Scan for the cell matching the given text and deliver its (X, Y) coordinate at center. 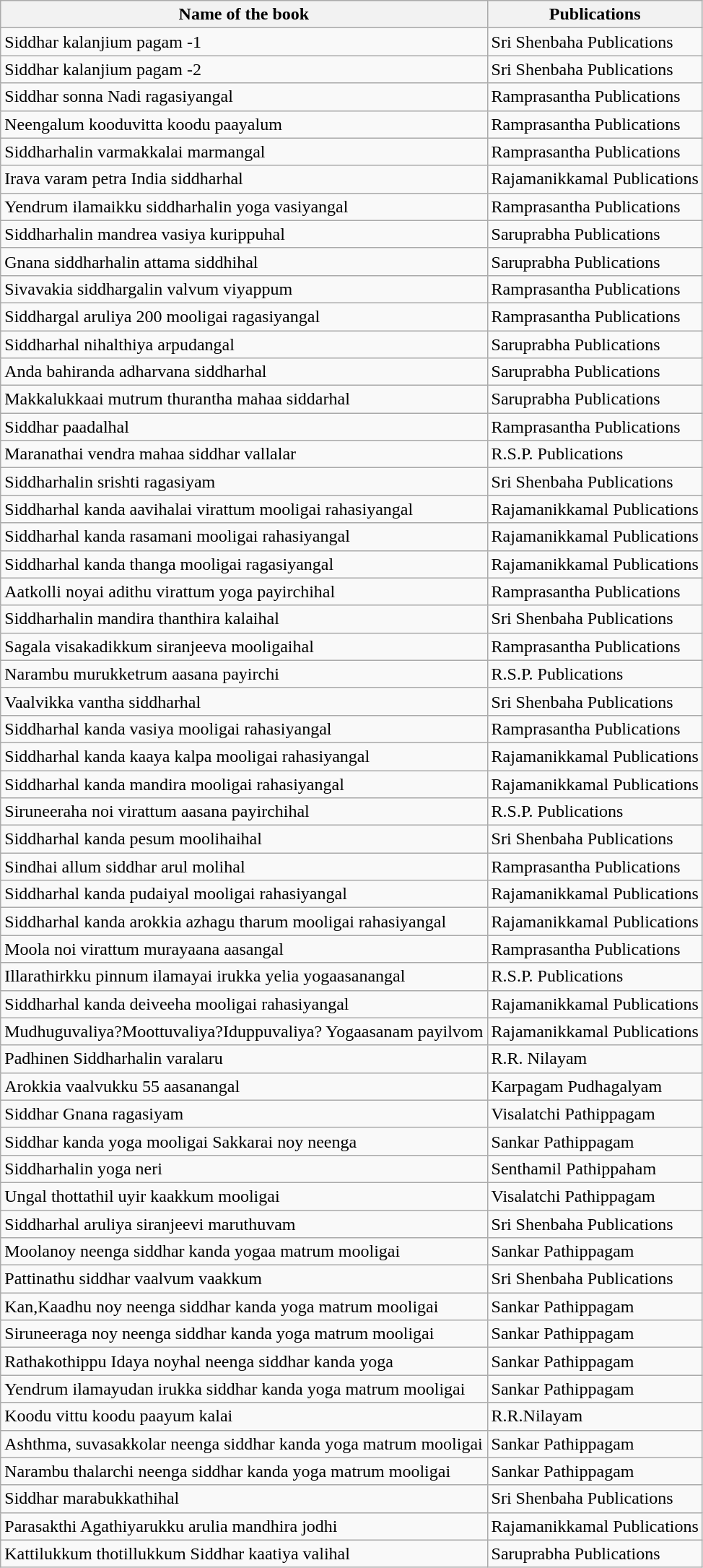
Siddharhalin yoga neri (244, 1169)
Siddharhal kanda rasamani mooligai rahasiyangal (244, 537)
Koodu vittu koodu paayum kalai (244, 1416)
Siddhar marabukkathihal (244, 1499)
Siddharhal kanda arokkia azhagu tharum mooligai rahasiyangal (244, 922)
Siddharhalin srishti ragasiyam (244, 482)
Yendrum ilamaikku siddharhalin yoga vasiyangal (244, 207)
Siddharhalin varmakkalai marmangal (244, 152)
Moolanoy neenga siddhar kanda yogaa matrum mooligai (244, 1252)
Neengalum kooduvitta koodu paayalum (244, 124)
Makkalukkaai mutrum thurantha mahaa siddarhal (244, 399)
Siddhar kalanjium pagam -1 (244, 42)
Siddharhalin mandira thanthira kalaihal (244, 619)
Siddharhal nihalthiya arpudangal (244, 345)
Siddharhal aruliya siranjeevi maruthuvam (244, 1224)
Parasakthi Agathiyarukku arulia mandhira jodhi (244, 1526)
Karpagam Pudhagalyam (595, 1086)
Moola noi virattum murayaana aasangal (244, 949)
Siddharhal kanda mandira mooligai rahasiyangal (244, 784)
Narambu thalarchi neenga siddhar kanda yoga matrum mooligai (244, 1471)
Siddharhal kanda aavihalai virattum mooligai rahasiyangal (244, 509)
R.R.Nilayam (595, 1416)
Maranathai vendra mahaa siddhar vallalar (244, 454)
Mudhuguvaliya?Moottuvaliya?Iduppuvaliya? Yogaasanam payilvom (244, 1031)
R.R. Nilayam (595, 1059)
Irava varam petra India siddharhal (244, 179)
Siruneeraga noy neenga siddhar kanda yoga matrum mooligai (244, 1334)
Gnana siddharhalin attama siddhihal (244, 261)
Anda bahiranda adharvana siddharhal (244, 372)
Kattilukkum thotillukkum Siddhar kaatiya valihal (244, 1554)
Siddharhal kanda pudaiyal mooligai rahasiyangal (244, 894)
Pattinathu siddhar vaalvum vaakkum (244, 1279)
Siddhar kanda yoga mooligai Sakkarai noy neenga (244, 1141)
Siddharhalin mandrea vasiya kurippuhal (244, 234)
Name of the book (244, 14)
Vaalvikka vantha siddharhal (244, 701)
Aatkolli noyai adithu virattum yoga payirchihal (244, 592)
Siddharhal kanda kaaya kalpa mooligai rahasiyangal (244, 756)
Sagala visakadikkum siranjeeva mooligaihal (244, 646)
Illarathirkku pinnum ilamayai irukka yelia yogaasanangal (244, 976)
Siddhar paadalhal (244, 427)
Ungal thottathil uyir kaakkum mooligai (244, 1196)
Padhinen Siddharhalin varalaru (244, 1059)
Ashthma, suvasakkolar neenga siddhar kanda yoga matrum mooligai (244, 1444)
Siddhar kalanjium pagam -2 (244, 69)
Sindhai allum siddhar arul molihal (244, 867)
Siddhar Gnana ragasiyam (244, 1114)
Siddharhal kanda thanga mooligai ragasiyangal (244, 564)
Senthamil Pathippaham (595, 1169)
Kan,Kaadhu noy neenga siddhar kanda yoga matrum mooligai (244, 1307)
Rathakothippu Idaya noyhal neenga siddhar kanda yoga (244, 1361)
Siruneeraha noi virattum aasana payirchihal (244, 812)
Sivavakia siddhargalin valvum viyappum (244, 289)
Publications (595, 14)
Siddharhal kanda pesum moolihaihal (244, 839)
Yendrum ilamayudan irukka siddhar kanda yoga matrum mooligai (244, 1389)
Siddharhal kanda vasiya mooligai rahasiyangal (244, 729)
Narambu murukketrum aasana payirchi (244, 674)
Siddharhal kanda deiveeha mooligai rahasiyangal (244, 1004)
Arokkia vaalvukku 55 aasanangal (244, 1086)
Siddhargal aruliya 200 mooligai ragasiyangal (244, 316)
Siddhar sonna Nadi ragasiyangal (244, 97)
